Pinpoint the cell where the given text exists, returning its [x, y] midpoint coordinate. 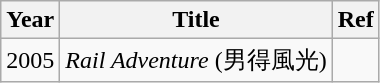
Rail Adventure (男得風光) [196, 60]
Year [30, 20]
Title [196, 20]
Ref [356, 20]
2005 [30, 60]
